Extract the (x, y) coordinate from the center of the cell holding the provided text.  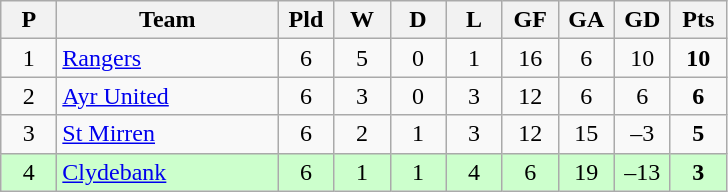
Pld (306, 20)
Pts (698, 20)
15 (586, 134)
19 (586, 172)
–3 (642, 134)
–13 (642, 172)
Rangers (168, 58)
GF (530, 20)
P (29, 20)
GD (642, 20)
Ayr United (168, 96)
W (362, 20)
St Mirren (168, 134)
Team (168, 20)
Clydebank (168, 172)
D (418, 20)
GA (586, 20)
L (474, 20)
16 (530, 58)
